Locate the cell with the specified text and output its (X, Y) center coordinate. 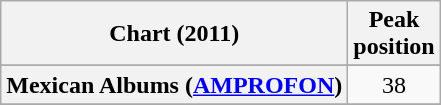
Mexican Albums (AMPROFON) (174, 85)
Peakposition (394, 34)
38 (394, 85)
Chart (2011) (174, 34)
